Identify which cell holds the provided text, then report its (x, y) central coordinate. 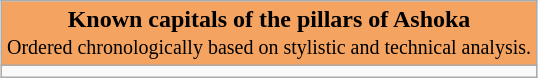
Known capitals of the pillars of AshokaOrdered chronologically based on stylistic and technical analysis. (268, 34)
